Pinpoint the cell where the given text exists, returning its [X, Y] midpoint coordinate. 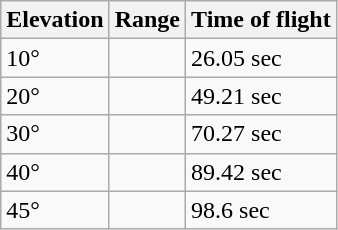
40° [55, 172]
26.05 sec [262, 58]
Elevation [55, 20]
49.21 sec [262, 96]
30° [55, 134]
70.27 sec [262, 134]
98.6 sec [262, 210]
89.42 sec [262, 172]
Range [147, 20]
45° [55, 210]
Time of flight [262, 20]
10° [55, 58]
20° [55, 96]
